Find where the given text appears and provide that cell's center as [x, y] coordinate. 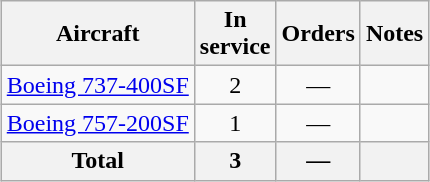
In service [235, 34]
1 [235, 123]
2 [235, 85]
3 [235, 161]
Orders [318, 34]
Boeing 757-200SF [98, 123]
Aircraft [98, 34]
Notes [394, 34]
Total [98, 161]
Boeing 737-400SF [98, 85]
